Provide the (X, Y) coordinate of the cell's center where the given text is located.  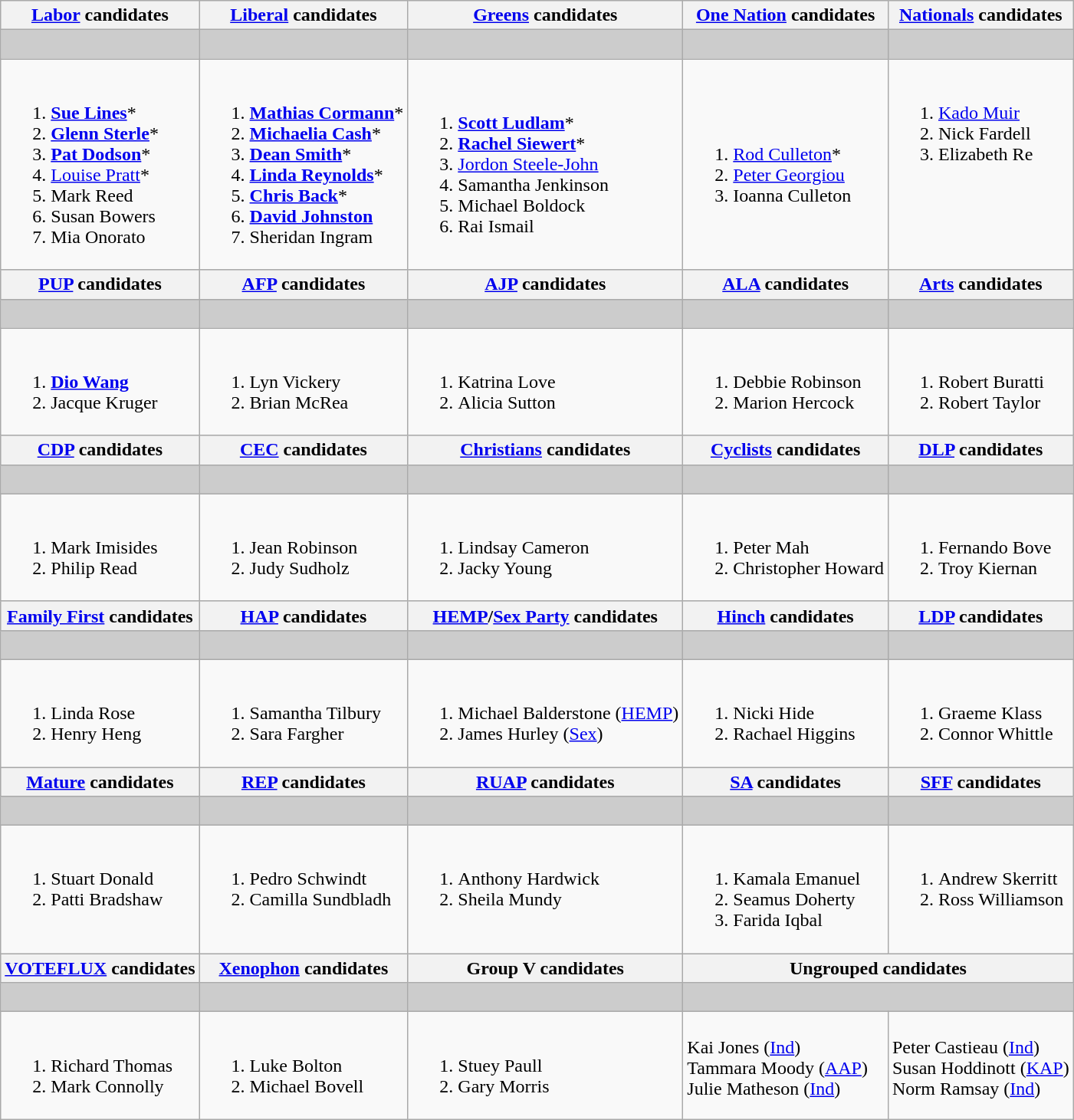
Peter Castieau (Ind) Susan Hoddinott (KAP) Norm Ramsay (Ind) (980, 1066)
ALA candidates (786, 284)
Christians candidates (546, 450)
Fernando BoveTroy Kiernan (980, 547)
Andrew SkerrittRoss Williamson (980, 889)
Katrina LoveAlicia Sutton (546, 382)
Mature candidates (100, 781)
HAP candidates (304, 616)
Ungrouped candidates (879, 968)
AFP candidates (304, 284)
Jean RobinsonJudy Sudholz (304, 547)
Rod Culleton*Peter GeorgiouIoanna Culleton (786, 164)
Graeme KlassConnor Whittle (980, 713)
LDP candidates (980, 616)
Linda RoseHenry Heng (100, 713)
Family First candidates (100, 616)
Kai Jones (Ind) Tammara Moody (AAP) Julie Matheson (Ind) (786, 1066)
Group V candidates (546, 968)
CEC candidates (304, 450)
Cyclists candidates (786, 450)
Peter MahChristopher Howard (786, 547)
SFF candidates (980, 781)
Nicki HideRachael Higgins (786, 713)
Hinch candidates (786, 616)
VOTEFLUX candidates (100, 968)
Greens candidates (546, 15)
Samantha TilburySara Fargher (304, 713)
Robert BurattiRobert Taylor (980, 382)
Mathias Cormann*Michaelia Cash*Dean Smith*Linda Reynolds*Chris Back*David JohnstonSheridan Ingram (304, 164)
SA candidates (786, 781)
Debbie RobinsonMarion Hercock (786, 382)
CDP candidates (100, 450)
Sue Lines*Glenn Sterle*Pat Dodson*Louise Pratt*Mark ReedSusan BowersMia Onorato (100, 164)
Anthony HardwickSheila Mundy (546, 889)
One Nation candidates (786, 15)
Scott Ludlam*Rachel Siewert*Jordon Steele-JohnSamantha JenkinsonMichael BoldockRai Ismail (546, 164)
REP candidates (304, 781)
Xenophon candidates (304, 968)
Kado MuirNick FardellElizabeth Re (980, 164)
Michael Balderstone (HEMP)James Hurley (Sex) (546, 713)
Mark ImisidesPhilip Read (100, 547)
Pedro SchwindtCamilla Sundbladh (304, 889)
Nationals candidates (980, 15)
Richard ThomasMark Connolly (100, 1066)
Liberal candidates (304, 15)
Stuey PaullGary Morris (546, 1066)
AJP candidates (546, 284)
Lyn VickeryBrian McRea (304, 382)
Luke BoltonMichael Bovell (304, 1066)
DLP candidates (980, 450)
Kamala EmanuelSeamus DohertyFarida Iqbal (786, 889)
Lindsay CameronJacky Young (546, 547)
RUAP candidates (546, 781)
Labor candidates (100, 15)
Arts candidates (980, 284)
PUP candidates (100, 284)
Dio WangJacque Kruger (100, 382)
HEMP/Sex Party candidates (546, 616)
Stuart DonaldPatti Bradshaw (100, 889)
